Identify which cell holds the provided text, then report its (x, y) central coordinate. 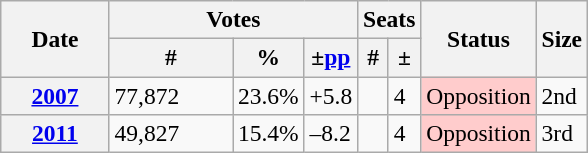
15.4% (268, 133)
77,872 (170, 95)
Votes (234, 19)
% (268, 57)
Date (55, 38)
2011 (55, 133)
2nd (562, 95)
23.6% (268, 95)
49,827 (170, 133)
Seats (390, 19)
±pp (331, 57)
+5.8 (331, 95)
Status (478, 38)
3rd (562, 133)
± (404, 57)
–8.2 (331, 133)
2007 (55, 95)
Size (562, 38)
